Output the [X, Y] coordinate of the center of the cell containing the given text.  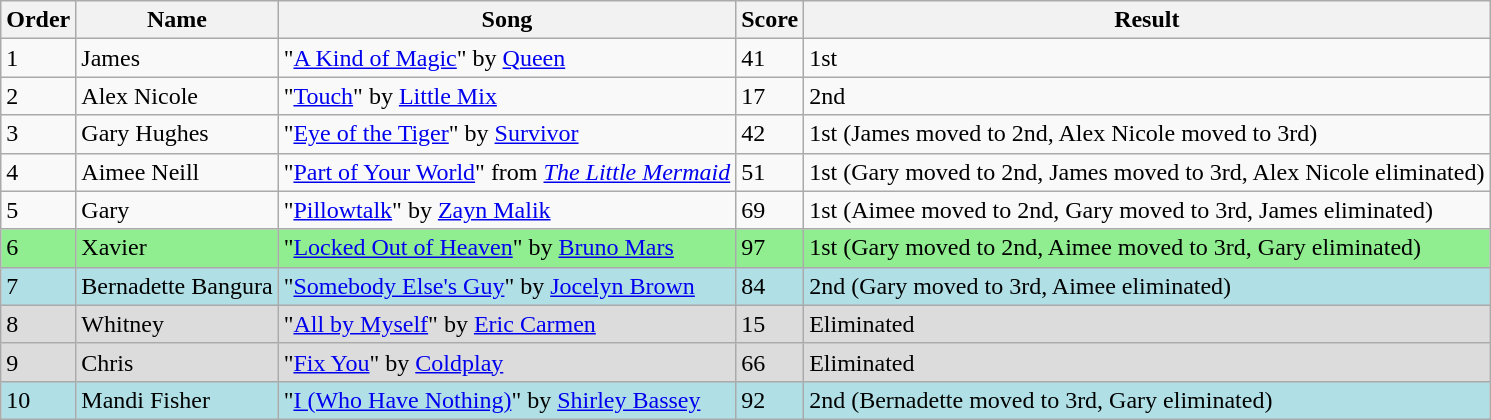
Result [1147, 20]
2nd (Gary moved to 3rd, Aimee eliminated) [1147, 286]
6 [38, 248]
69 [770, 210]
"I (Who Have Nothing)" by Shirley Bassey [507, 400]
Mandi Fisher [177, 400]
2nd [1147, 96]
17 [770, 96]
2nd (Bernadette moved to 3rd, Gary eliminated) [1147, 400]
1st [1147, 58]
"Locked Out of Heaven" by Bruno Mars [507, 248]
Alex Nicole [177, 96]
97 [770, 248]
7 [38, 286]
1 [38, 58]
"Touch" by Little Mix [507, 96]
84 [770, 286]
James [177, 58]
Song [507, 20]
"Part of Your World" from The Little Mermaid [507, 172]
3 [38, 134]
92 [770, 400]
42 [770, 134]
Chris [177, 362]
8 [38, 324]
2 [38, 96]
"Fix You" by Coldplay [507, 362]
Aimee Neill [177, 172]
9 [38, 362]
1st (Aimee moved to 2nd, Gary moved to 3rd, James eliminated) [1147, 210]
10 [38, 400]
Name [177, 20]
Xavier [177, 248]
Order [38, 20]
66 [770, 362]
Gary Hughes [177, 134]
51 [770, 172]
Whitney [177, 324]
"A Kind of Magic" by Queen [507, 58]
1st (Gary moved to 2nd, James moved to 3rd, Alex Nicole eliminated) [1147, 172]
15 [770, 324]
5 [38, 210]
Score [770, 20]
Gary [177, 210]
"Eye of the Tiger" by Survivor [507, 134]
Bernadette Bangura [177, 286]
"Pillowtalk" by Zayn Malik [507, 210]
"Somebody Else's Guy" by Jocelyn Brown [507, 286]
4 [38, 172]
"All by Myself" by Eric Carmen [507, 324]
1st (James moved to 2nd, Alex Nicole moved to 3rd) [1147, 134]
41 [770, 58]
1st (Gary moved to 2nd, Aimee moved to 3rd, Gary eliminated) [1147, 248]
